Return the [x, y] coordinate for the center point of the cell that contains the specified text.  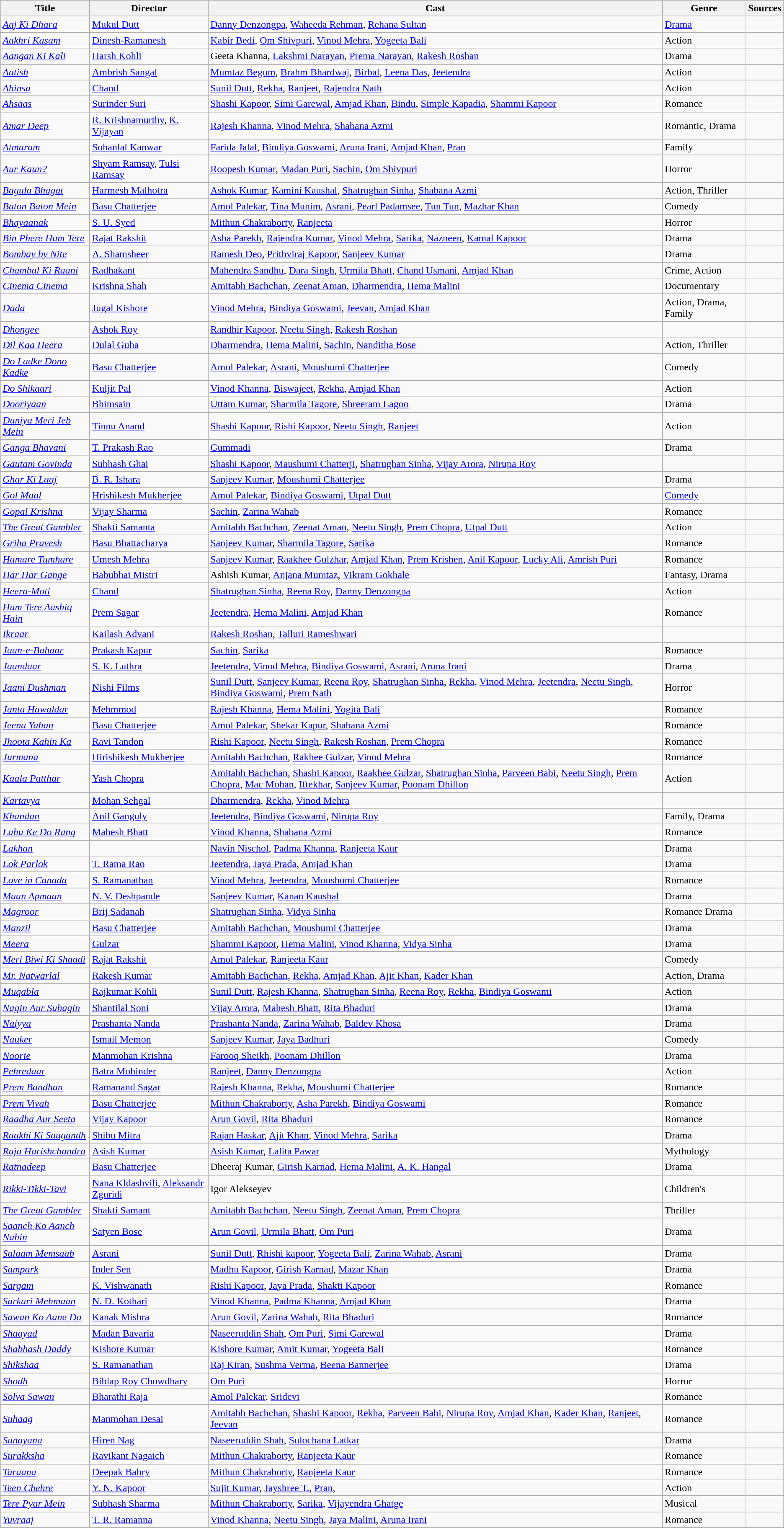
N. V. Deshpande [149, 896]
Duniya Meri Jeb Mein [45, 426]
Prashanta Nanda [149, 1023]
Vinod Mehra, Bindiya Goswami, Jeevan, Amjad Khan [436, 307]
Mahendra Sandhu, Dara Singh, Urmila Bhatt, Chand Usmani, Amjad Khan [436, 270]
Arun Govil, Rita Bhaduri [436, 1119]
Gulzar [149, 944]
Amol Palekar, Tina Munim, Asrani, Pearl Padamsee, Tun Tun, Mazhar Khan [436, 206]
Raakhi Ki Saugandh [45, 1135]
Maan Apmaan [45, 896]
Shyam Ramsay, Tulsi Ramsay [149, 168]
Randhir Kapoor, Neetu Singh, Rakesh Roshan [436, 329]
Ahinsa [45, 88]
Yuvraaj [45, 1520]
Amitabh Bachchan, Neetu Singh, Zeenat Aman, Prem Chopra [436, 1210]
Shashi Kapoor, Rishi Kapoor, Neetu Singh, Ranjeet [436, 426]
Anil Ganguly [149, 816]
Satyen Bose [149, 1231]
Arun Govil, Zarina Wahab, Rita Bhaduri [436, 1317]
Aakhri Kasam [45, 40]
Mukul Dutt [149, 24]
Rishi Kapoor, Neetu Singh, Rakesh Roshan, Prem Chopra [436, 741]
Suhaag [45, 1418]
Crime, Action [704, 270]
Har Har Gange [45, 575]
Mohan Sehgal [149, 800]
Action, Drama, Family [704, 307]
Rakesh Roshan, Talluri Rameshwari [436, 634]
Shakti Samanta [149, 527]
Rajesh Khanna, Hema Malini, Yogita Bali [436, 709]
Taraana [45, 1472]
Amitabh Bachchan, Rekha, Amjad Khan, Ajit Khan, Kader Khan [436, 976]
R. Krishnamurthy, K. Vijayan [149, 126]
Jeena Yahan [45, 725]
Deepak Bahry [149, 1472]
Lakhan [45, 848]
Mr. Natwarlal [45, 976]
Family [704, 147]
Brij Sadanah [149, 912]
Ramesh Deo, Prithviraj Kapoor, Sanjeev Kumar [436, 254]
Danny Denzongpa, Waheeda Rehman, Rehana Sultan [436, 24]
Khandan [45, 816]
Madan Bavaria [149, 1333]
Amol Palekar, Ranjeeta Kaur [436, 960]
T. Rama Rao [149, 864]
Ahsaas [45, 104]
Kishore Kumar, Amit Kumar, Yogeeta Bali [436, 1349]
Ashok Kumar, Kamini Kaushal, Shatrughan Sinha, Shabana Azmi [436, 190]
Amar Deep [45, 126]
Amitabh Bachchan, Zeenat Aman, Neetu Singh, Prem Chopra, Utpal Dutt [436, 527]
Geeta Khanna, Lakshmi Narayan, Prema Narayan, Rakesh Roshan [436, 56]
Subhash Ghai [149, 463]
Documentary [704, 286]
Nagin Aur Suhagin [45, 1007]
Shatrughan Sinha, Reena Roy, Danny Denzongpa [436, 591]
Mythology [704, 1151]
Farida Jalal, Bindiya Goswami, Aruna Irani, Amjad Khan, Pran [436, 147]
Raj Kiran, Sushma Verma, Beena Bannerjee [436, 1365]
Salaam Memsaab [45, 1253]
Dil Kaa Heera [45, 345]
N. D. Kothari [149, 1301]
Naiyya [45, 1023]
Prashanta Nanda, Zarina Wahab, Baldev Khosa [436, 1023]
Romantic, Drama [704, 126]
Sawan Ko Aane Do [45, 1317]
Do Shikaari [45, 388]
Mumtaz Begum, Brahm Bhardwaj, Birbal, Leena Das, Jeetendra [436, 72]
Vinod Mehra, Jeetendra, Moushumi Chatterjee [436, 880]
Amol Palekar, Shekar Kapur, Shabana Azmi [436, 725]
Aangan Ki Kali [45, 56]
Kartavya [45, 800]
Amitabh Bachchan, Zeenat Aman, Dharmendra, Hema Malini [436, 286]
Romance Drama [704, 912]
Do Ladke Dono Kadke [45, 367]
Love in Canada [45, 880]
Sources [765, 8]
Aur Kaun? [45, 168]
Bin Phere Hum Tere [45, 238]
Prem Sagar [149, 612]
Sunil Dutt, Rekha, Ranjeet, Rajendra Nath [436, 88]
Raja Harishchandra [45, 1151]
A. Shamsheer [149, 254]
Amol Palekar, Asrani, Moushumi Chatterjee [436, 367]
Krishna Shah [149, 286]
Thriller [704, 1210]
Mehmmod [149, 709]
Dharmendra, Rekha, Vinod Mehra [436, 800]
Sanjeev Kumar, Moushumi Chatterjee [436, 479]
S. U. Syed [149, 222]
Amitabh Bachchan, Moushumi Chatterjee [436, 928]
Ratnadeep [45, 1167]
Manzil [45, 928]
Prem Vivah [45, 1103]
Vijay Arora, Mahesh Bhatt, Rita Bhaduri [436, 1007]
Bharathi Raja [149, 1397]
Ghar Ki Laaj [45, 479]
Shabhash Daddy [45, 1349]
Farooq Sheikh, Poonam Dhillon [436, 1055]
Hrishikesh Mukherjee [149, 495]
Asha Parekh, Rajendra Kumar, Vinod Mehra, Sarika, Nazneen, Kamal Kapoor [436, 238]
Manmohan Desai [149, 1418]
Tere Pyar Mein [45, 1504]
Solva Sawan [45, 1397]
Rajesh Khanna, Vinod Mehra, Shabana Azmi [436, 126]
Dada [45, 307]
Shikshaa [45, 1365]
Sanjeev Kumar, Kanan Kaushal [436, 896]
Babubhai Mistri [149, 575]
Lok Parlok [45, 864]
Chambal Ki Raani [45, 270]
Shammi Kapoor, Hema Malini, Vinod Khanna, Vidya Sinha [436, 944]
Children's [704, 1189]
Radhakant [149, 270]
Sunil Dutt, Rajesh Khanna, Shatrughan Sinha, Reena Roy, Rekha, Bindiya Goswami [436, 991]
Harsh Kohli [149, 56]
Meri Biwi Ki Shaadi [45, 960]
Noorie [45, 1055]
Nishi Films [149, 688]
Nana Kldashvili, Aleksandr Zguridi [149, 1189]
Shaayad [45, 1333]
Ganga Bhavani [45, 447]
Raadha Aur Seeta [45, 1119]
Roopesh Kumar, Madan Puri, Sachin, Om Shivpuri [436, 168]
Fantasy, Drama [704, 575]
Muqabla [45, 991]
Yash Chopra [149, 778]
K. Vishwanath [149, 1285]
Sachin, Sarika [436, 650]
Madhu Kapoor, Girish Karnad, Mazar Khan [436, 1269]
Griha Pravesh [45, 543]
Shakti Samant [149, 1210]
Sarkari Mehmaan [45, 1301]
Sargam [45, 1285]
Rajkumar Kohli [149, 991]
Amitabh Bachchan, Rakhee Gulzar, Vinod Mehra [436, 757]
Ravikant Nagaich [149, 1456]
Action, Drama [704, 976]
Kanak Mishra [149, 1317]
Nauker [45, 1039]
Kuljit Pal [149, 388]
Asrani [149, 1253]
Jhoota Kahin Ka [45, 741]
Saanch Ko Aanch Nahin [45, 1231]
Dulal Guha [149, 345]
Asish Kumar [149, 1151]
Rajan Haskar, Ajit Khan, Vinod Mehra, Sarika [436, 1135]
Dhongee [45, 329]
Sanjeev Kumar, Sharmila Tagore, Sarika [436, 543]
Baton Baton Mein [45, 206]
Janta Hawaldar [45, 709]
Amol Palekar, Sridevi [436, 1397]
Biblap Roy Chowdhary [149, 1381]
Dheeraj Kumar, Girish Karnad, Hema Malini, A. K. Hangal [436, 1167]
Rajesh Khanna, Rekha, Moushumi Chatterjee [436, 1087]
Hamare Tumhare [45, 559]
Heera-Moti [45, 591]
Shashi Kapoor, Simi Garewal, Amjad Khan, Bindu, Simple Kapadia, Shammi Kapoor [436, 104]
Bagula Bhagat [45, 190]
Shatrughan Sinha, Vidya Sinha [436, 912]
Inder Sen [149, 1269]
Vinod Khanna, Neetu Singh, Jaya Malini, Aruna Irani [436, 1520]
Gol Maal [45, 495]
Prakash Kapur [149, 650]
Manmohan Krishna [149, 1055]
Hiren Nag [149, 1440]
Naseeruddin Shah, Om Puri, Simi Garewal [436, 1333]
Shantilal Soni [149, 1007]
Umesh Mehra [149, 559]
Batra Mohinder [149, 1071]
Sanjeev Kumar, Jaya Badhuri [436, 1039]
Shodh [45, 1381]
Bhayaanak [45, 222]
Cast [436, 8]
Ramanand Sagar [149, 1087]
B. R. Ishara [149, 479]
Kailash Advani [149, 634]
Ravi Tandon [149, 741]
Kaala Patthar [45, 778]
Gopal Krishna [45, 511]
Rakesh Kumar [149, 976]
Mithun Chakraborty, Asha Parekh, Bindiya Goswami [436, 1103]
Vijay Sharma [149, 511]
Jurmana [45, 757]
Sunayana [45, 1440]
S. K. Luthra [149, 666]
Ranjeet, Danny Denzongpa [436, 1071]
Genre [704, 8]
Amitabh Bachchan, Shashi Kapoor, Rekha, Parveen Babi, Nirupa Roy, Amjad Khan, Kader Khan, Ranjeet, Jeevan [436, 1418]
Mithun Chakraborty, Ranjeeta [436, 222]
Meera [45, 944]
Amol Palekar, Bindiya Goswami, Utpal Dutt [436, 495]
Jaani Dushman [45, 688]
Atmaram [45, 147]
Cinema Cinema [45, 286]
Uttam Kumar, Sharmila Tagore, Shreeram Lagoo [436, 404]
Kabir Bedi, Om Shivpuri, Vinod Mehra, Yogeeta Bali [436, 40]
Naseeruddin Shah, Sulochana Latkar [436, 1440]
Sujit Kumar, Jayshree T., Pran, [436, 1488]
Teen Chehre [45, 1488]
Gummadi [436, 447]
Family, Drama [704, 816]
Ashok Roy [149, 329]
Magroor [45, 912]
Bombay by Nite [45, 254]
Vijay Kapoor [149, 1119]
Rishi Kapoor, Jaya Prada, Shakti Kapoor [436, 1285]
Pehredaar [45, 1071]
Jaan-e-Bahaar [45, 650]
Navin Nischol, Padma Khanna, Ranjeeta Kaur [436, 848]
Musical [704, 1504]
Subhash Sharma [149, 1504]
Dinesh-Ramanesh [149, 40]
Bhimsain [149, 404]
Mithun Chakraborty, Sarika, Vijayendra Ghatge [436, 1504]
Harmesh Malhotra [149, 190]
Om Puri [436, 1381]
Jeetendra, Bindiya Goswami, Nirupa Roy [436, 816]
Vinod Khanna, Shabana Azmi [436, 832]
Dharmendra, Hema Malini, Sachin, Nanditha Bose [436, 345]
T. R. Ramanna [149, 1520]
Igor Alekseyev [436, 1189]
Sachin, Zarina Wahab [436, 511]
Ikraar [45, 634]
Jaandaar [45, 666]
Ashish Kumar, Anjana Mumtaz, Vikram Gokhale [436, 575]
Jeetendra, Vinod Mehra, Bindiya Goswami, Asrani, Aruna Irani [436, 666]
Rikki-Tikki-Tavi [45, 1189]
Sunil Dutt, Rhishi kapoor, Yogeeta Bali, Zarina Wahab, Asrani [436, 1253]
Ambrish Sangal [149, 72]
Sampark [45, 1269]
Director [149, 8]
Vinod Khanna, Padma Khanna, Amjad Khan [436, 1301]
Sanjeev Kumar, Raakhee Gulzhar, Amjad Khan, Prem Krishen, Anil Kapoor, Lucky Ali, Amrish Puri [436, 559]
Sohanlal Kanwar [149, 147]
Jugal Kishore [149, 307]
Kishore Kumar [149, 1349]
Jeetendra, Jaya Prada, Amjad Khan [436, 864]
Tinnu Anand [149, 426]
Vinod Khanna, Biswajeet, Rekha, Amjad Khan [436, 388]
Sunil Dutt, Sanjeev Kumar, Reena Roy, Shatrughan Sinha, Rekha, Vinod Mehra, Jeetendra, Neetu Singh, Bindiya Goswami, Prem Nath [436, 688]
Surakksha [45, 1456]
Basu Bhattacharya [149, 543]
Lahu Ke Do Rang [45, 832]
Mahesh Bhatt [149, 832]
Dooriyaan [45, 404]
Surinder Suri [149, 104]
Asish Kumar, Lalita Pawar [436, 1151]
Shibu Mitra [149, 1135]
T. Prakash Rao [149, 447]
Aaj Ki Dhara [45, 24]
Shashi Kapoor, Maushumi Chatterji, Shatrughan Sinha, Vijay Arora, Nirupa Roy [436, 463]
Jeetendra, Hema Malini, Amjad Khan [436, 612]
Title [45, 8]
Prem Bandhan [45, 1087]
Ismail Memon [149, 1039]
Arun Govil, Urmila Bhatt, Om Puri [436, 1231]
Y. N. Kapoor [149, 1488]
Gautam Govinda [45, 463]
Hum Tere Aashiq Hain [45, 612]
Hirishikesh Mukherjee [149, 757]
Aatish [45, 72]
